Identify which cell holds the provided text, then report its (x, y) central coordinate. 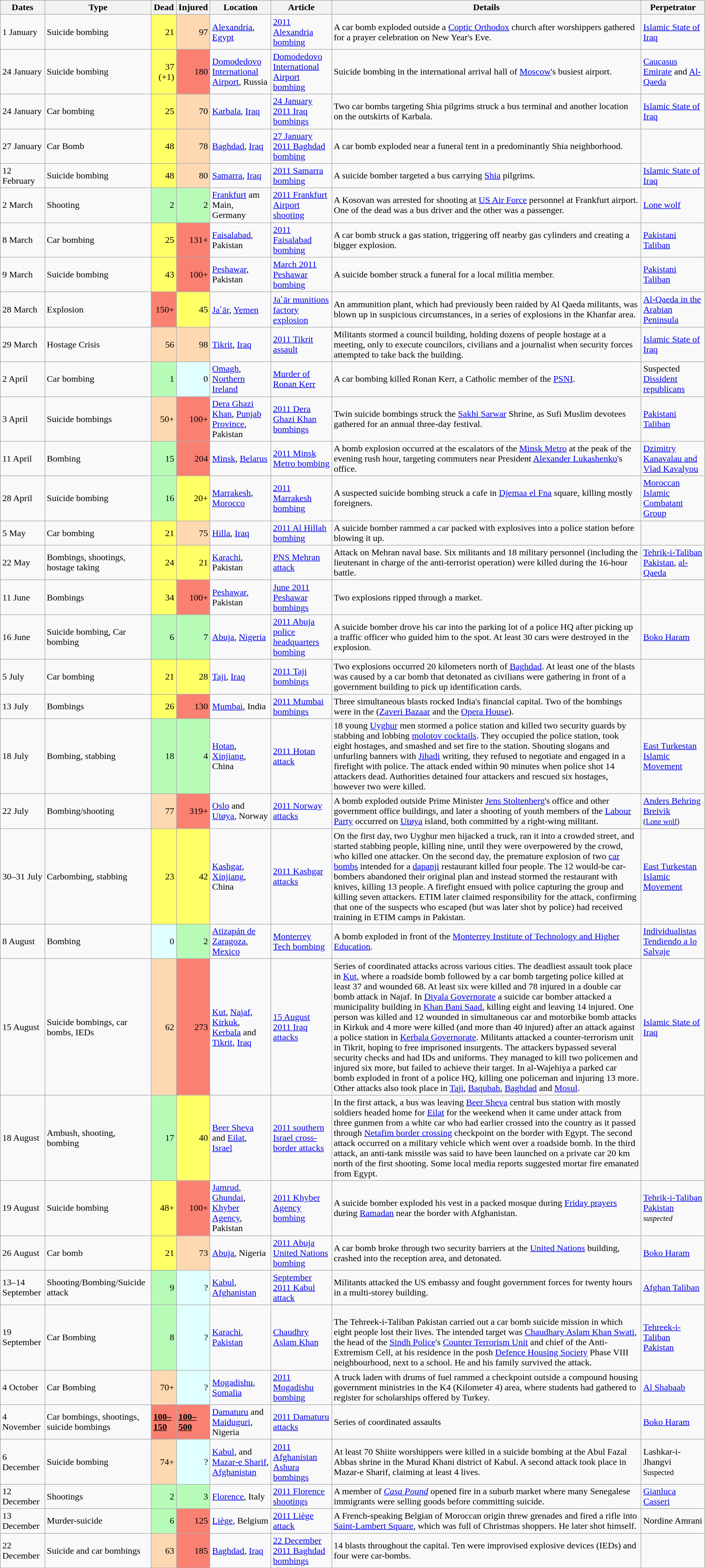
9 (164, 1288)
Jaʿār munitions factory explosion (301, 309)
29 March (23, 344)
Tehrik-i-Taliban Pakistan suspected (673, 1208)
Type (98, 8)
Florence, Italy (241, 1496)
2011 Samarra bombing (301, 175)
19 August (23, 1208)
40 (193, 1138)
2011 Taji bombings (301, 677)
18 (164, 756)
A car bomb exploded outside a Coptic Orthodox church after worshippers gathered for a prayer celebration on New Year's Eve. (487, 32)
Dead (164, 8)
4 October (23, 1387)
2011 Dera Ghazi Khan bombings (301, 419)
Suicide and car bombings (98, 1550)
3 (193, 1496)
Suicide bombings, car bombs, IEDs (98, 1027)
Anders Behring Breivik (Lone wolf) (673, 811)
Hotan, Xinjiang, China (241, 756)
15 (164, 459)
A car bombing killed Ronan Kerr, a Catholic member of the PSNI. (487, 379)
7 (193, 637)
13–14 September (23, 1288)
Faisalabad, Pakistan (241, 240)
56 (164, 344)
2011 Liège attack (301, 1521)
131+ (193, 240)
80 (193, 175)
185 (193, 1550)
150+ (164, 309)
2 April (23, 379)
12 December (23, 1496)
125 (193, 1521)
13 December (23, 1521)
62 (164, 1027)
Oslo and Utøya, Norway (241, 811)
45 (193, 309)
17 (164, 1138)
A suicide bomber struck a funeral for a local militia member. (487, 274)
8 August (23, 942)
A bomb exploded in front of the Monterrey Institute of Technology and Higher Education. (487, 942)
11 June (23, 597)
Chaudhry Aslam Khan (301, 1337)
A suicide bomber exploded his vest in a packed mosque during Friday prayers during Ramadan near the border with Afghanistan. (487, 1208)
28 March (23, 309)
Car Bomb (98, 146)
Tehrik-i-Taliban Pakistan, al-Qaeda (673, 562)
2011 Faisalabad bombing (301, 240)
Suicide bombing in the international arrival hall of Moscow's busiest airport. (487, 72)
Domodedovo International Airport, Russia (241, 72)
22 December (23, 1550)
75 (193, 533)
15 August (23, 1027)
2011 Afghanistan Ashura bombings (301, 1461)
Individualistas Tendiendo a lo Salvaje (673, 942)
22 May (23, 562)
Hostage Crisis (98, 344)
5 May (23, 533)
15 August 2011 Iraq attacks (301, 1027)
A suicide bomber rammed a car packed with explosives into a police station before blowing it up. (487, 533)
28 April (23, 498)
2011 Abuja United Nations bombing (301, 1253)
5 July (23, 677)
Dera Ghazi Khan, Punjab Province, Pakistan (241, 419)
34 (164, 597)
16 (164, 498)
Afghan Taliban (673, 1288)
Liège, Belgium (241, 1521)
Omagh, Northern Ireland (241, 379)
Militants attacked the US embassy and fought government forces for twenty hours in a multi-storey building. (487, 1288)
Tehreek-i-Taliban Pakistan (673, 1337)
Domodedovo International Airport bombing (301, 72)
24 (164, 562)
2011 Alexandria bombing (301, 32)
18 August (23, 1138)
8 (164, 1337)
Shooting (98, 205)
30–31 July (23, 876)
Karbala, Iraq (241, 111)
Dates (23, 8)
Twin suicide bombings struck the Sakhi Sarwar Shrine, as Sufi Muslim devotees gathered for an annual three-day festival. (487, 419)
77 (164, 811)
Gianluca Casseri (673, 1496)
2011 Al Hillah bombing (301, 533)
2011 Minsk Metro bombing (301, 459)
9 March (23, 274)
319+ (193, 811)
2011 Marrakesh bombing (301, 498)
43 (164, 274)
2 March (23, 205)
Suspected Dissident republicans (673, 379)
A car bomb broke through two security barriers at the United Nations building, crashed into the reception area, and detonated. (487, 1253)
A Kosovan was arrested for shooting at US Air Force personnel at Frankfurt airport. One of the dead was a bus driver and the other was a passenger. (487, 205)
Injured (193, 8)
2011 Tikrit assault (301, 344)
78 (193, 146)
A suicide bomber targeted a bus carrying Shia pilgrims. (487, 175)
Two explosions ripped through a market. (487, 597)
2011 southern Israel cross-border attacks (301, 1138)
26 August (23, 1253)
63 (164, 1550)
2011 Mogadishu bombing (301, 1387)
6 December (23, 1461)
2011 Frankfurt Airport shooting (301, 205)
Moroccan Islamic Combatant Group (673, 498)
24 January 2011 Iraq bombings (301, 111)
Two car bombs targeting Shia pilgrims struck a bus terminal and another location on the outskirts of Karbala. (487, 111)
50+ (164, 419)
2011 Kashgar attacks (301, 876)
Series of coordinated assaults (487, 1422)
Dzimitry Kanavalau and Vlad Kavalyou (673, 459)
June 2011 Peshawar bombings (301, 597)
Frankfurt am Main, Germany (241, 205)
16 June (23, 637)
Kut, Najaf, Kirkuk, Kerbala and Tikrit, Iraq (241, 1027)
Bombing/shooting (98, 811)
2011 Florence shootings (301, 1496)
70 (193, 111)
4 (193, 756)
Bombings, shootings, hostage taking (98, 562)
8 March (23, 240)
Lone wolf (673, 205)
Minsk, Belarus (241, 459)
11 April (23, 459)
23 (164, 876)
2011 Hotan attack (301, 756)
Shootings (98, 1496)
Atizapán de Zaragoza, Mexico (241, 942)
130 (193, 706)
Lashkar-i-JhangviSuspected (673, 1461)
Article (301, 8)
Car bomb (98, 1253)
Kabul, and Mazar-e Sharif, Afghanistan (241, 1461)
Beer Sheva and Eilat, Israel (241, 1138)
Alexandria, Egypt (241, 32)
A suspected suicide bombing struck a cafe in Djemaa el Fna square, killing mostly foreigners. (487, 498)
2011 Damaturu attacks (301, 1422)
2011 Khyber Agency bombing (301, 1208)
48+ (164, 1208)
March 2011 Peshawar bombing (301, 274)
Taji, Iraq (241, 677)
19 September (23, 1337)
Al-Qaeda in the Arabian Peninsula (673, 309)
26 (164, 706)
12 February (23, 175)
A car bomb struck a gas station, triggering off nearby gas cylinders and creating a bigger explosion. (487, 240)
Monterrey Tech bombing (301, 942)
Bombing, stabbing (98, 756)
100–150 (164, 1422)
Shooting/Bombing/Suicide attack (98, 1288)
3 April (23, 419)
27 January (23, 146)
2011 Mumbai bombings (301, 706)
Suicide bombing, Car bombing (98, 637)
97 (193, 32)
Car bombings, shootings, suicide bombings (98, 1422)
18 July (23, 756)
Mumbai, India (241, 706)
PNS Mehran attack (301, 562)
42 (193, 876)
2011 Abuja police headquarters bombing (301, 637)
2011 Norway attacks (301, 811)
Al Shabaab (673, 1387)
Three simultaneous blasts rocked India's financial capital. Two of the bombings were in the (Zaveri Bazaar and the Opera House). (487, 706)
70+ (164, 1387)
Murder-suicide (98, 1521)
73 (193, 1253)
Caucasus Emirate and Al-Qaeda (673, 72)
20+ (193, 498)
180 (193, 72)
1 January (23, 32)
Carbombing, stabbing (98, 876)
Details (487, 8)
100–500 (193, 1422)
37 (+1) (164, 72)
74+ (164, 1461)
1 (164, 379)
Kashgar, Xinjiang, China (241, 876)
13 July (23, 706)
273 (193, 1027)
Marrakesh, Morocco (241, 498)
Damaturu and Maiduguri, Nigeria (241, 1422)
Jaʿār, Yemen (241, 309)
Explosion (98, 309)
27 January 2011 Baghdad bombing (301, 146)
Nordine Amrani (673, 1521)
Samarra, Iraq (241, 175)
22 December 2011 Baghdad bombings (301, 1550)
22 July (23, 811)
204 (193, 459)
Tikrit, Iraq (241, 344)
Murder of Ronan Kerr (301, 379)
Kabul, Afghanistan (241, 1288)
4 November (23, 1422)
Suicide bombings (98, 419)
Location (241, 8)
Perpetrator (673, 8)
September 2011 Kabul attack (301, 1288)
28 (193, 677)
Jamrud, Ghundai, Khyber Agency, Pakistan (241, 1208)
A car bomb exploded near a funeral tent in a predominantly Shia neighborhood. (487, 146)
Hilla, Iraq (241, 533)
14 blasts throughout the capital. Ten were improvised explosive devices (IEDs) and four were car-bombs. (487, 1550)
A member of Casa Pound opened fire in a suburb market where many Senegalese immigrants were selling goods before committing suicide. (487, 1496)
Mogadishu, Somalia (241, 1387)
98 (193, 344)
Ambush, shooting, bombing (98, 1138)
